Search for the cell housing the specified text and yield its (X, Y) center coordinate. 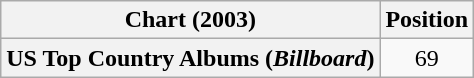
Chart (2003) (190, 20)
US Top Country Albums (Billboard) (190, 58)
Position (427, 20)
69 (427, 58)
